Identify which cell holds the provided text, then report its [X, Y] central coordinate. 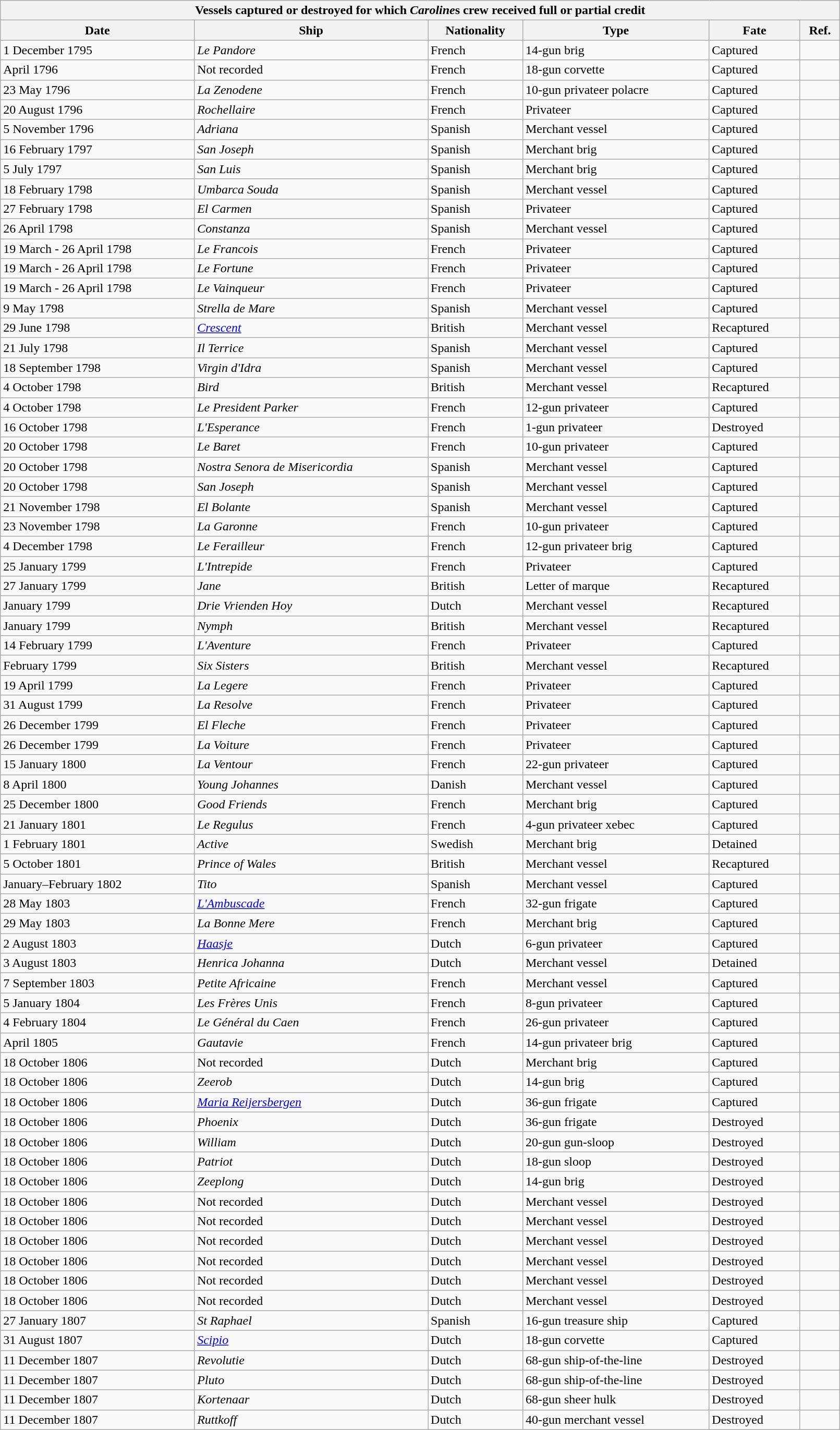
12-gun privateer brig [615, 546]
4 February 1804 [98, 1023]
La Resolve [311, 705]
Six Sisters [311, 665]
Adriana [311, 129]
26 April 1798 [98, 228]
20 August 1796 [98, 110]
Umbarca Souda [311, 189]
Danish [476, 784]
20-gun gun-sloop [615, 1142]
Le Regulus [311, 824]
27 January 1807 [98, 1320]
Ship [311, 30]
La Ventour [311, 765]
Pluto [311, 1380]
5 July 1797 [98, 169]
29 May 1803 [98, 924]
22-gun privateer [615, 765]
18 February 1798 [98, 189]
Vessels captured or destroyed for which Carolines crew received full or partial credit [420, 10]
January–February 1802 [98, 884]
El Bolante [311, 506]
4 December 1798 [98, 546]
Le Pandore [311, 50]
2 August 1803 [98, 943]
April 1796 [98, 70]
16-gun treasure ship [615, 1320]
68-gun sheer hulk [615, 1400]
Le Fortune [311, 269]
Le Ferailleur [311, 546]
27 February 1798 [98, 209]
1 December 1795 [98, 50]
Active [311, 844]
Letter of marque [615, 586]
Constanza [311, 228]
21 January 1801 [98, 824]
14 February 1799 [98, 646]
St Raphael [311, 1320]
Bird [311, 387]
26-gun privateer [615, 1023]
L'Esperance [311, 427]
Jane [311, 586]
February 1799 [98, 665]
3 August 1803 [98, 963]
Fate [754, 30]
Crescent [311, 328]
Young Johannes [311, 784]
Nationality [476, 30]
1 February 1801 [98, 844]
32-gun frigate [615, 904]
5 November 1796 [98, 129]
23 May 1796 [98, 90]
27 January 1799 [98, 586]
12-gun privateer [615, 407]
Patriot [311, 1161]
6-gun privateer [615, 943]
29 June 1798 [98, 328]
5 January 1804 [98, 1003]
Strella de Mare [311, 308]
El Fleche [311, 725]
Gautavie [311, 1043]
5 October 1801 [98, 864]
Zeeplong [311, 1181]
Ruttkoff [311, 1420]
Type [615, 30]
April 1805 [98, 1043]
40-gun merchant vessel [615, 1420]
Date [98, 30]
8 April 1800 [98, 784]
San Luis [311, 169]
Nymph [311, 626]
La Voiture [311, 745]
8-gun privateer [615, 1003]
L'Intrepide [311, 566]
9 May 1798 [98, 308]
Il Terrice [311, 348]
Les Frères Unis [311, 1003]
23 November 1798 [98, 526]
31 August 1799 [98, 705]
La Zenodene [311, 90]
21 July 1798 [98, 348]
25 December 1800 [98, 804]
La Garonne [311, 526]
Rochellaire [311, 110]
Maria Reijersbergen [311, 1102]
L'Aventure [311, 646]
Swedish [476, 844]
Le Vainqueur [311, 288]
Kortenaar [311, 1400]
Good Friends [311, 804]
Le Francois [311, 249]
16 October 1798 [98, 427]
Nostra Senora de Misericordia [311, 467]
7 September 1803 [98, 983]
Petite Africaine [311, 983]
William [311, 1142]
Le Baret [311, 447]
Drie Vrienden Hoy [311, 606]
Tito [311, 884]
Ref. [820, 30]
16 February 1797 [98, 149]
Scipio [311, 1340]
15 January 1800 [98, 765]
Henrica Johanna [311, 963]
1-gun privateer [615, 427]
Zeerob [311, 1082]
Le President Parker [311, 407]
Prince of Wales [311, 864]
10-gun privateer polacre [615, 90]
Revolutie [311, 1360]
18-gun sloop [615, 1161]
28 May 1803 [98, 904]
Le Général du Caen [311, 1023]
Phoenix [311, 1122]
El Carmen [311, 209]
La Bonne Mere [311, 924]
25 January 1799 [98, 566]
L'Ambuscade [311, 904]
18 September 1798 [98, 368]
14-gun privateer brig [615, 1043]
19 April 1799 [98, 685]
Virgin d'Idra [311, 368]
21 November 1798 [98, 506]
Haasje [311, 943]
La Legere [311, 685]
31 August 1807 [98, 1340]
4-gun privateer xebec [615, 824]
